Provide the [X, Y] coordinate of the cell's center where the given text is located.  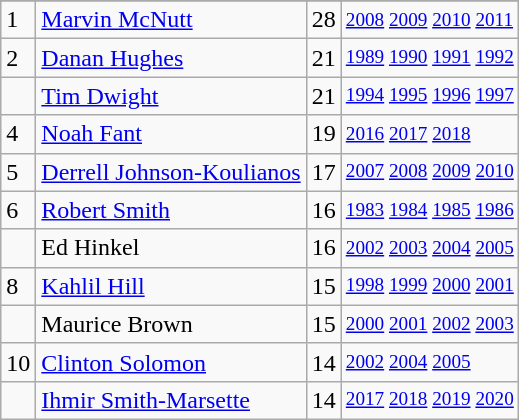
2000 2001 2002 2003 [430, 324]
10 [18, 362]
Clinton Solomon [171, 362]
1 [18, 20]
Maurice Brown [171, 324]
2008 2009 2010 2011 [430, 20]
19 [324, 134]
Robert Smith [171, 210]
6 [18, 210]
2002 2004 2005 [430, 362]
4 [18, 134]
28 [324, 20]
Noah Fant [171, 134]
1989 1990 1991 1992 [430, 58]
1983 1984 1985 1986 [430, 210]
2017 2018 2019 2020 [430, 400]
17 [324, 172]
2 [18, 58]
2002 2003 2004 2005 [430, 248]
Kahlil Hill [171, 286]
2007 2008 2009 2010 [430, 172]
Ed Hinkel [171, 248]
2016 2017 2018 [430, 134]
5 [18, 172]
8 [18, 286]
1994 1995 1996 1997 [430, 96]
Derrell Johnson-Koulianos [171, 172]
1998 1999 2000 2001 [430, 286]
Tim Dwight [171, 96]
Danan Hughes [171, 58]
Ihmir Smith-Marsette [171, 400]
Marvin McNutt [171, 20]
